Find where the given text appears and provide that cell's center as [x, y] coordinate. 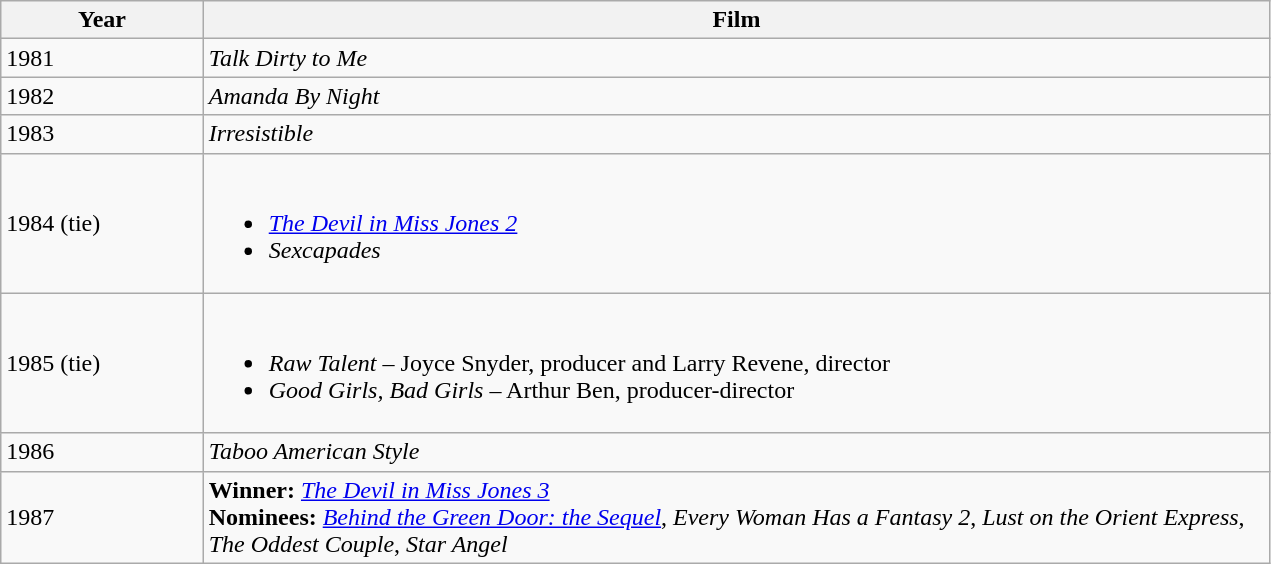
Year [102, 20]
Film [736, 20]
1984 (tie) [102, 223]
1987 [102, 517]
Irresistible [736, 134]
Amanda By Night [736, 96]
1983 [102, 134]
1986 [102, 452]
Talk Dirty to Me [736, 58]
The Devil in Miss Jones 2Sexcapades [736, 223]
Raw Talent – Joyce Snyder, producer and Larry Revene, directorGood Girls, Bad Girls – Arthur Ben, producer-director [736, 363]
1982 [102, 96]
Taboo American Style [736, 452]
1985 (tie) [102, 363]
1981 [102, 58]
